Locate the cell with the specified text and output its (X, Y) center coordinate. 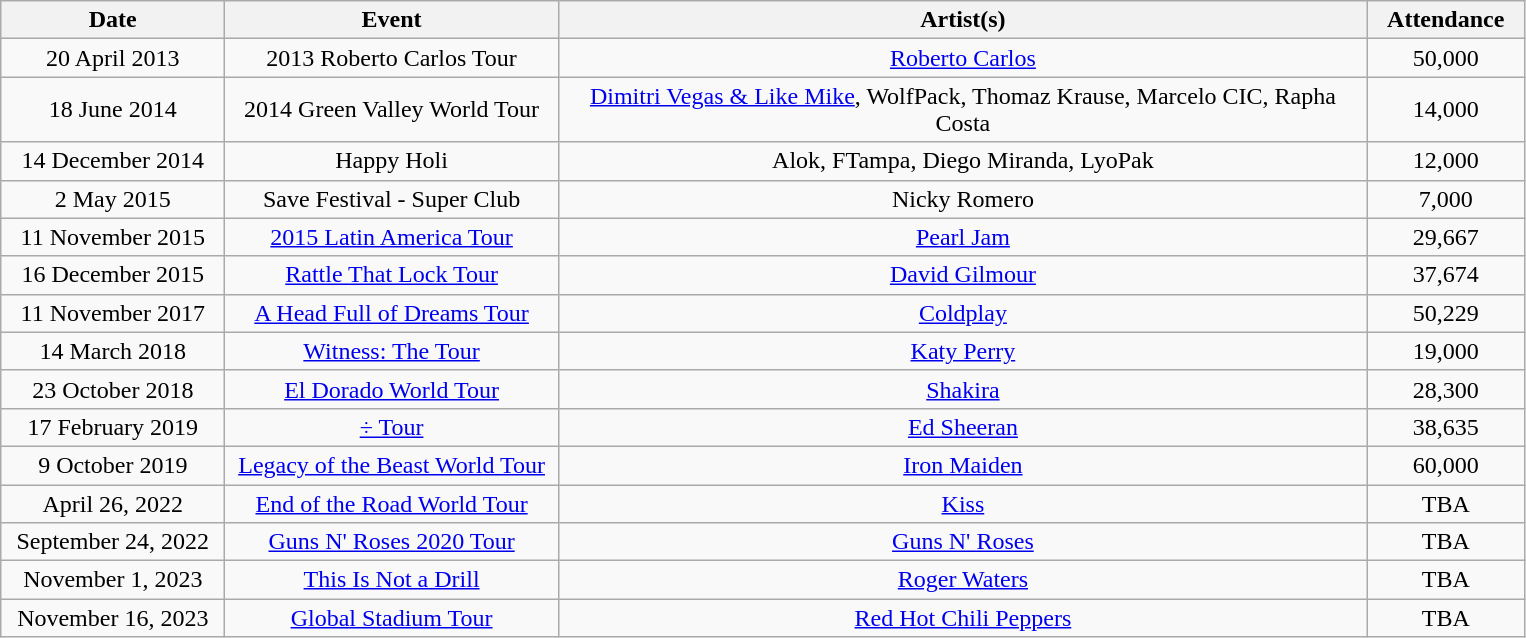
Iron Maiden (962, 465)
Guns N' Roses (962, 542)
23 October 2018 (113, 389)
Guns N' Roses 2020 Tour (392, 542)
12,000 (1446, 161)
Alok, FTampa, Diego Miranda, LyoPak (962, 161)
Global Stadium Tour (392, 618)
2 May 2015 (113, 199)
Red Hot Chili Peppers (962, 618)
Shakira (962, 389)
Save Festival - Super Club (392, 199)
April 26, 2022 (113, 503)
7,000 (1446, 199)
End of the Road World Tour (392, 503)
Dimitri Vegas & Like Mike, WolfPack, Thomaz Krause, Marcelo CIC, Rapha Costa (962, 110)
2014 Green Valley World Tour (392, 110)
÷ Tour (392, 427)
9 October 2019 (113, 465)
37,674 (1446, 275)
November 1, 2023 (113, 580)
11 November 2015 (113, 237)
18 June 2014 (113, 110)
50,000 (1446, 58)
David Gilmour (962, 275)
14 December 2014 (113, 161)
Artist(s) (962, 20)
60,000 (1446, 465)
Witness: The Tour (392, 351)
Rattle That Lock Tour (392, 275)
Legacy of the Beast World Tour (392, 465)
Coldplay (962, 313)
2015 Latin America Tour (392, 237)
Date (113, 20)
2013 Roberto Carlos Tour (392, 58)
This Is Not a Drill (392, 580)
Kiss (962, 503)
20 April 2013 (113, 58)
29,667 (1446, 237)
Nicky Romero (962, 199)
Ed Sheeran (962, 427)
Pearl Jam (962, 237)
September 24, 2022 (113, 542)
17 February 2019 (113, 427)
Roger Waters (962, 580)
14 March 2018 (113, 351)
Katy Perry (962, 351)
14,000 (1446, 110)
Event (392, 20)
11 November 2017 (113, 313)
A Head Full of Dreams Tour (392, 313)
50,229 (1446, 313)
El Dorado World Tour (392, 389)
November 16, 2023 (113, 618)
19,000 (1446, 351)
Attendance (1446, 20)
16 December 2015 (113, 275)
Roberto Carlos (962, 58)
28,300 (1446, 389)
38,635 (1446, 427)
Happy Holi (392, 161)
